Return (x, y) of the center of cell containing provided text 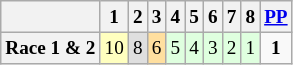
PP (276, 17)
10 (114, 48)
7 (232, 17)
Race 1 & 2 (50, 48)
